Return the (X, Y) coordinate for the center point of the cell that contains the specified text.  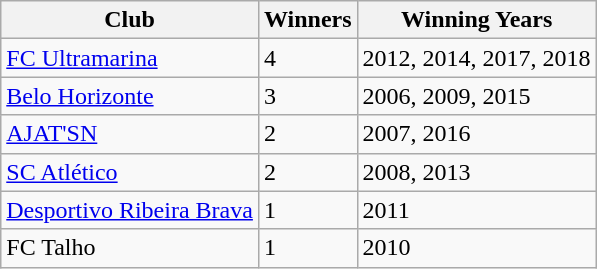
4 (308, 58)
Winners (308, 20)
2012, 2014, 2017, 2018 (476, 58)
2010 (476, 248)
FC Ultramarina (130, 58)
2011 (476, 210)
Winning Years (476, 20)
Belo Horizonte (130, 96)
Desportivo Ribeira Brava (130, 210)
2007, 2016 (476, 134)
2006, 2009, 2015 (476, 96)
Club (130, 20)
3 (308, 96)
AJAT'SN (130, 134)
FC Talho (130, 248)
2008, 2013 (476, 172)
SC Atlético (130, 172)
